For the text-containing cell, return its midpoint in (x, y) coordinate format. 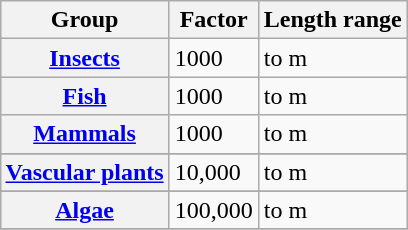
100,000 (214, 210)
Insects (84, 58)
10,000 (214, 172)
Group (84, 20)
Vascular plants (84, 172)
Algae (84, 210)
Length range (332, 20)
Fish (84, 96)
Factor (214, 20)
Mammals (84, 134)
